Scan for the cell matching the given text and deliver its [X, Y] coordinate at center. 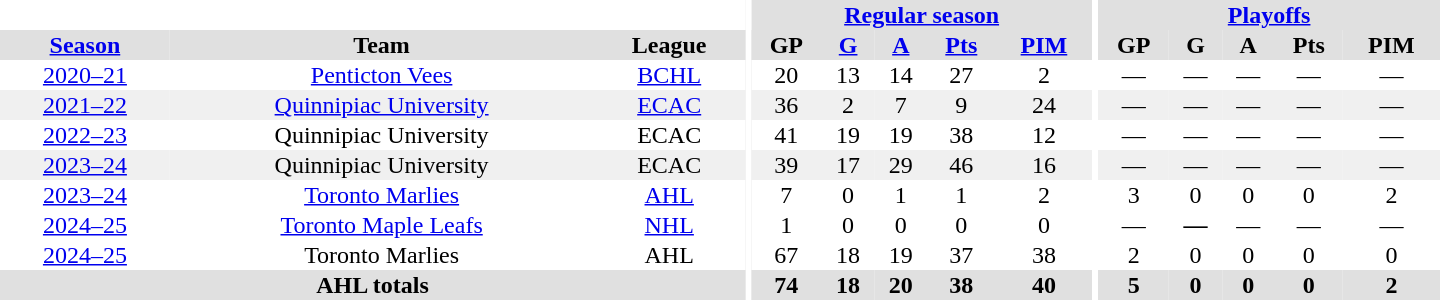
16 [1044, 165]
NHL [669, 225]
3 [1134, 195]
Regular season [922, 15]
13 [848, 75]
46 [961, 165]
67 [786, 255]
League [669, 45]
Team [382, 45]
Season [85, 45]
14 [900, 75]
9 [961, 105]
Penticton Vees [382, 75]
2021–22 [85, 105]
Playoffs [1269, 15]
36 [786, 105]
74 [786, 285]
40 [1044, 285]
12 [1044, 135]
29 [900, 165]
39 [786, 165]
2020–21 [85, 75]
5 [1134, 285]
37 [961, 255]
AHL totals [372, 285]
2022–23 [85, 135]
17 [848, 165]
BCHL [669, 75]
27 [961, 75]
41 [786, 135]
Toronto Maple Leafs [382, 225]
24 [1044, 105]
